Extract the (X, Y) coordinate from the center of the cell holding the provided text.  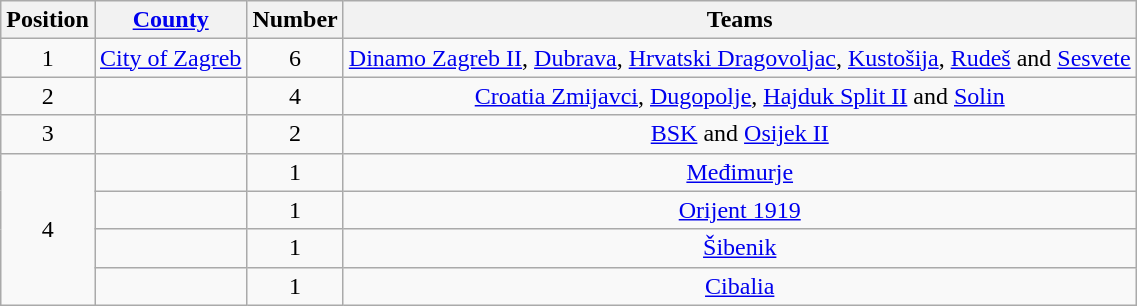
Orijent 1919 (740, 210)
Međimurje (740, 172)
Teams (740, 20)
BSK and Osijek II (740, 134)
Position (48, 20)
Cibalia (740, 286)
6 (295, 58)
Šibenik (740, 248)
Dinamo Zagreb II, Dubrava, Hrvatski Dragovoljac, Kustošija, Rudeš and Sesvete (740, 58)
3 (48, 134)
County (170, 20)
Number (295, 20)
City of Zagreb (170, 58)
Croatia Zmijavci, Dugopolje, Hajduk Split II and Solin (740, 96)
